Search for the cell housing the specified text and yield its [X, Y] center coordinate. 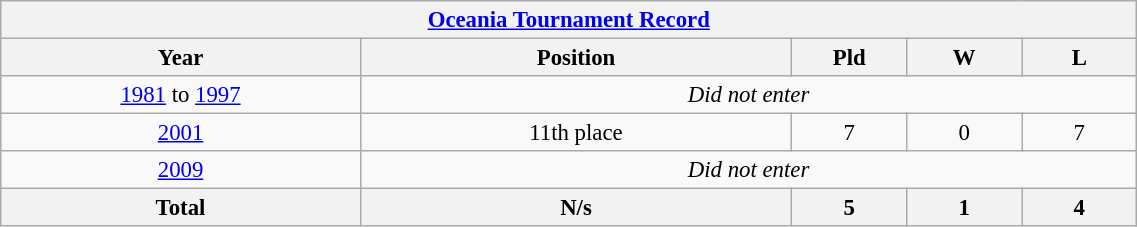
L [1080, 58]
5 [850, 208]
N/s [576, 208]
1981 to 1997 [181, 95]
2001 [181, 133]
4 [1080, 208]
Year [181, 58]
11th place [576, 133]
Pld [850, 58]
Total [181, 208]
2009 [181, 170]
W [964, 58]
Oceania Tournament Record [569, 20]
Position [576, 58]
1 [964, 208]
0 [964, 133]
